Extract the (X, Y) coordinate from the center of the cell holding the provided text.  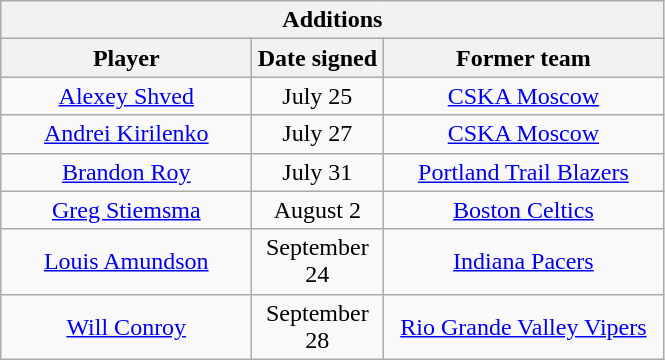
Boston Celtics (524, 210)
Alexey Shved (126, 96)
Greg Stiemsma (126, 210)
September 24 (318, 262)
July 25 (318, 96)
Brandon Roy (126, 172)
Additions (332, 20)
Former team (524, 58)
Rio Grande Valley Vipers (524, 326)
Player (126, 58)
Portland Trail Blazers (524, 172)
Andrei Kirilenko (126, 134)
July 27 (318, 134)
August 2 (318, 210)
July 31 (318, 172)
Louis Amundson (126, 262)
September 28 (318, 326)
Will Conroy (126, 326)
Date signed (318, 58)
Indiana Pacers (524, 262)
